Capture the cell that displays the provided text and extract its [X, Y] central coordinate. 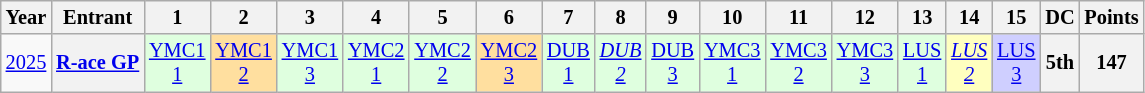
LUS2 [969, 63]
14 [969, 17]
5th [1060, 63]
DUB1 [568, 63]
6 [509, 17]
Points [1111, 17]
YMC13 [310, 63]
YMC31 [732, 63]
9 [672, 17]
YMC21 [376, 63]
2 [243, 17]
12 [865, 17]
147 [1111, 63]
10 [732, 17]
4 [376, 17]
DUB3 [672, 63]
7 [568, 17]
Entrant [98, 17]
YMC11 [177, 63]
LUS3 [1016, 63]
YMC32 [798, 63]
13 [922, 17]
YMC23 [509, 63]
DUB2 [621, 63]
DC [1060, 17]
LUS1 [922, 63]
2025 [26, 63]
3 [310, 17]
R-ace GP [98, 63]
YMC22 [442, 63]
1 [177, 17]
8 [621, 17]
15 [1016, 17]
11 [798, 17]
5 [442, 17]
Year [26, 17]
YMC33 [865, 63]
YMC12 [243, 63]
